Capture the cell that displays the provided text and extract its (X, Y) central coordinate. 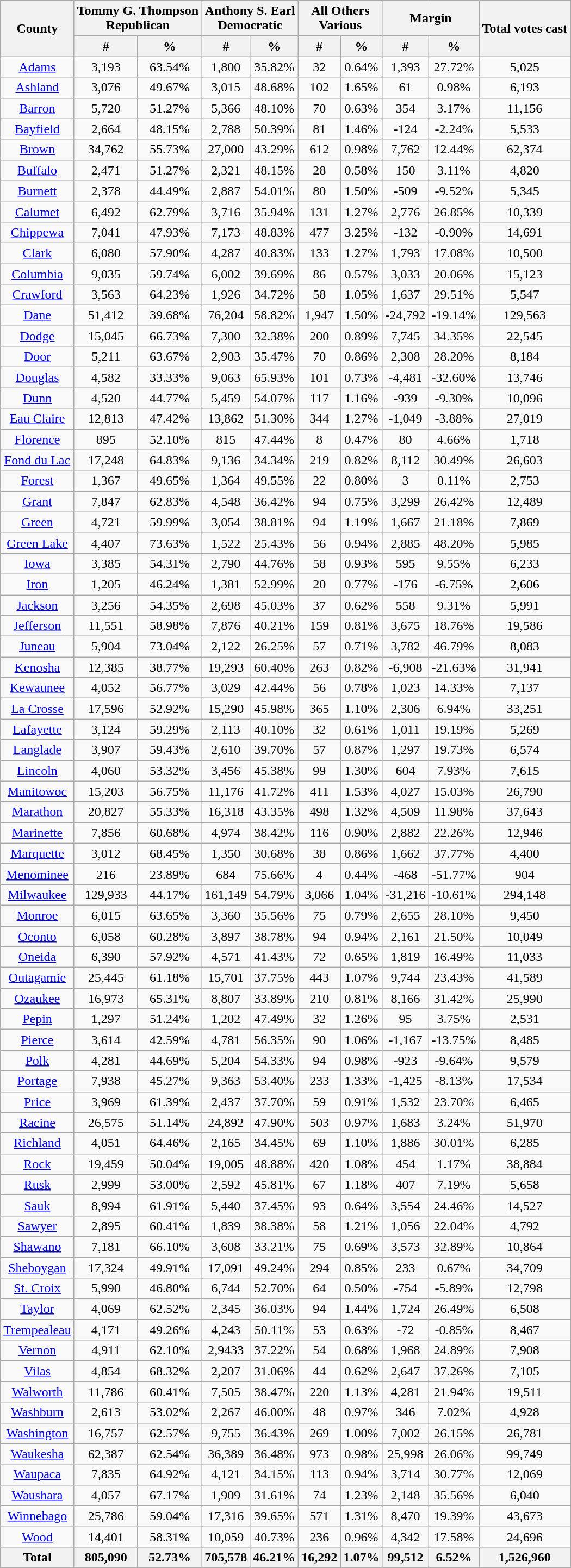
9,363 (226, 1081)
43.29% (274, 150)
Lincoln (37, 771)
3.75% (454, 1019)
40.10% (274, 729)
7,173 (226, 232)
3 (406, 481)
36.43% (274, 1433)
-9.30% (454, 398)
48.20% (454, 543)
-31,216 (406, 895)
-6.75% (454, 584)
62.83% (170, 501)
-509 (406, 191)
3,675 (406, 626)
59.99% (170, 522)
10,049 (525, 936)
1.30% (361, 771)
344 (320, 419)
53.00% (170, 1185)
9,063 (226, 377)
19,511 (525, 1392)
72 (320, 957)
11.98% (454, 812)
34.45% (274, 1143)
64.23% (170, 295)
11,176 (226, 791)
Door (37, 357)
66.10% (170, 1247)
294 (320, 1268)
Polk (37, 1061)
36.42% (274, 501)
Eau Claire (37, 419)
99 (320, 771)
16,318 (226, 812)
294,148 (525, 895)
10,096 (525, 398)
1,202 (226, 1019)
55.33% (170, 812)
3,066 (320, 895)
29.51% (454, 295)
454 (406, 1164)
3,782 (406, 647)
6,015 (105, 915)
3,385 (105, 563)
County (37, 28)
Waukesha (37, 1454)
11,156 (525, 108)
54.31% (170, 563)
3,029 (226, 688)
354 (406, 108)
2,113 (226, 729)
62.52% (170, 1309)
5,345 (525, 191)
0.71% (361, 647)
2,531 (525, 1019)
90 (320, 1040)
6,058 (105, 936)
Taylor (37, 1309)
Outagamie (37, 978)
53.40% (274, 1081)
50.04% (170, 1164)
269 (320, 1433)
3,907 (105, 750)
2,788 (226, 129)
-8.13% (454, 1081)
33,251 (525, 709)
5,211 (105, 357)
0.67% (454, 1268)
4,548 (226, 501)
1,205 (105, 584)
21.18% (454, 522)
1.18% (361, 1185)
5,720 (105, 108)
Vernon (37, 1350)
20.06% (454, 274)
0.44% (361, 874)
219 (320, 460)
55.73% (170, 150)
Margin (431, 18)
-0.90% (454, 232)
16.49% (454, 957)
8,166 (406, 999)
4,407 (105, 543)
Richland (37, 1143)
56.75% (170, 791)
Iron (37, 584)
5,533 (525, 129)
3,124 (105, 729)
62.54% (170, 1454)
2,664 (105, 129)
26,575 (105, 1123)
60.28% (170, 936)
27,019 (525, 419)
-124 (406, 129)
5,269 (525, 729)
Columbia (37, 274)
54.35% (170, 605)
1.06% (361, 1040)
49.26% (170, 1330)
14,527 (525, 1205)
34.72% (274, 295)
-10.61% (454, 895)
Grant (37, 501)
28.20% (454, 357)
61.91% (170, 1205)
161,149 (226, 895)
7,876 (226, 626)
2,308 (406, 357)
62,387 (105, 1454)
2,9433 (226, 1350)
0.90% (361, 833)
33.21% (274, 1247)
3,714 (406, 1474)
26.42% (454, 501)
19,586 (525, 626)
4,057 (105, 1495)
12.44% (454, 150)
Green Lake (37, 543)
1.19% (361, 522)
Marinette (37, 833)
6,285 (525, 1143)
50.39% (274, 129)
30.77% (454, 1474)
1,011 (406, 729)
Milwaukee (37, 895)
3,969 (105, 1102)
4,820 (525, 170)
Pepin (37, 1019)
15,045 (105, 336)
51.30% (274, 419)
7,938 (105, 1081)
52.70% (274, 1288)
-19.14% (454, 315)
15.03% (454, 791)
50.11% (274, 1330)
3.25% (361, 232)
43.35% (274, 812)
0.87% (361, 750)
1,662 (406, 853)
45.03% (274, 605)
39.69% (274, 274)
7,847 (105, 501)
7,856 (105, 833)
1,886 (406, 1143)
56.77% (170, 688)
2,613 (105, 1412)
113 (320, 1474)
-468 (406, 874)
2,606 (525, 584)
3,554 (406, 1205)
81 (320, 129)
4,974 (226, 833)
0.65% (361, 957)
1,381 (226, 584)
4,060 (105, 771)
6,465 (525, 1102)
Price (37, 1102)
12,489 (525, 501)
4,171 (105, 1330)
5,366 (226, 108)
Kenosha (37, 667)
34.34% (274, 460)
216 (105, 874)
36.03% (274, 1309)
4,792 (525, 1226)
2,647 (406, 1371)
Marquette (37, 853)
43,673 (525, 1516)
3,012 (105, 853)
16,757 (105, 1433)
-6,908 (406, 667)
6,508 (525, 1309)
6,492 (105, 212)
2,345 (226, 1309)
23.70% (454, 1102)
Rock (37, 1164)
Langlade (37, 750)
1.08% (361, 1164)
17,248 (105, 460)
99,749 (525, 1454)
1,667 (406, 522)
117 (320, 398)
95 (406, 1019)
15,203 (105, 791)
19.19% (454, 729)
7,745 (406, 336)
4,051 (105, 1143)
Jefferson (37, 626)
6,080 (105, 253)
Ozaukee (37, 999)
-176 (406, 584)
35.47% (274, 357)
2,999 (105, 1185)
44.76% (274, 563)
All OthersVarious (340, 18)
1.17% (454, 1164)
51,970 (525, 1123)
52.10% (170, 439)
8 (320, 439)
49.55% (274, 481)
8,083 (525, 647)
37.77% (454, 853)
1,819 (406, 957)
-939 (406, 398)
49.65% (170, 481)
1.23% (361, 1495)
22,545 (525, 336)
0.73% (361, 377)
2,903 (226, 357)
150 (406, 170)
24,892 (226, 1123)
21.94% (454, 1392)
2,321 (226, 170)
75.66% (274, 874)
16,973 (105, 999)
38.38% (274, 1226)
1.21% (361, 1226)
44.17% (170, 895)
0.50% (361, 1288)
58.98% (170, 626)
129,933 (105, 895)
32.89% (454, 1247)
10,500 (525, 253)
12,946 (525, 833)
68.45% (170, 853)
34.35% (454, 336)
25,445 (105, 978)
8,184 (525, 357)
52.92% (170, 709)
1,367 (105, 481)
11,551 (105, 626)
0.57% (361, 274)
31.42% (454, 999)
4,781 (226, 1040)
Oconto (37, 936)
-9.64% (454, 1061)
17,534 (525, 1081)
1,683 (406, 1123)
6,390 (105, 957)
0.79% (361, 915)
0.91% (361, 1102)
571 (320, 1516)
37 (320, 605)
420 (320, 1164)
2,753 (525, 481)
64.83% (170, 460)
1.44% (361, 1309)
46.80% (170, 1288)
14.33% (454, 688)
Washington (37, 1433)
1,023 (406, 688)
1,724 (406, 1309)
73.63% (170, 543)
61.39% (170, 1102)
7,002 (406, 1433)
Sheboygan (37, 1268)
22.26% (454, 833)
159 (320, 626)
1.32% (361, 812)
4,069 (105, 1309)
86 (320, 274)
17.58% (454, 1536)
9,450 (525, 915)
1,350 (226, 853)
0.78% (361, 688)
62.10% (170, 1350)
51,412 (105, 315)
4,571 (226, 957)
0.11% (454, 481)
1,926 (226, 295)
24.89% (454, 1350)
Chippewa (37, 232)
36.48% (274, 1454)
48 (320, 1412)
129,563 (525, 315)
45.38% (274, 771)
4,342 (406, 1536)
Ashland (37, 88)
1,968 (406, 1350)
8,112 (406, 460)
4,052 (105, 688)
76,204 (226, 315)
58.82% (274, 315)
Kewaunee (37, 688)
1.33% (361, 1081)
45.27% (170, 1081)
St. Croix (37, 1288)
1.65% (361, 88)
62,374 (525, 150)
131 (320, 212)
-754 (406, 1288)
11,033 (525, 957)
1.26% (361, 1019)
4,509 (406, 812)
64.92% (170, 1474)
4,928 (525, 1412)
17.08% (454, 253)
La Crosse (37, 709)
2,207 (226, 1371)
49.67% (170, 88)
-1,049 (406, 419)
1,718 (525, 439)
Total votes cast (525, 28)
93 (320, 1205)
23.43% (454, 978)
12,813 (105, 419)
38.42% (274, 833)
48.88% (274, 1164)
17,091 (226, 1268)
2,306 (406, 709)
Juneau (37, 647)
411 (320, 791)
7,137 (525, 688)
54.01% (274, 191)
66.73% (170, 336)
595 (406, 563)
3,360 (226, 915)
12,069 (525, 1474)
Total (37, 1557)
41,589 (525, 978)
4,027 (406, 791)
6,040 (525, 1495)
34.15% (274, 1474)
Racine (37, 1123)
47.90% (274, 1123)
4,121 (226, 1474)
477 (320, 232)
26.25% (274, 647)
1,522 (226, 543)
101 (320, 377)
21.50% (454, 936)
40.21% (274, 626)
Anthony S. EarlDemocratic (250, 18)
3,456 (226, 771)
24.46% (454, 1205)
1.13% (361, 1392)
815 (226, 439)
28 (320, 170)
Winnebago (37, 1516)
69 (320, 1143)
Pierce (37, 1040)
612 (320, 150)
15,123 (525, 274)
56.35% (274, 1040)
4,400 (525, 853)
1.16% (361, 398)
Calumet (37, 212)
443 (320, 978)
10,059 (226, 1536)
705,578 (226, 1557)
9.31% (454, 605)
15,290 (226, 709)
7.02% (454, 1412)
13,862 (226, 419)
54.07% (274, 398)
67.17% (170, 1495)
44.77% (170, 398)
51.24% (170, 1019)
7,615 (525, 771)
42.44% (274, 688)
Crawford (37, 295)
3,299 (406, 501)
8,994 (105, 1205)
3,256 (105, 605)
6,002 (226, 274)
0.77% (361, 584)
49.91% (170, 1268)
48.83% (274, 232)
14,401 (105, 1536)
Sauk (37, 1205)
Wood (37, 1536)
27,000 (226, 150)
Dodge (37, 336)
-4,481 (406, 377)
44.69% (170, 1061)
37.26% (454, 1371)
Green (37, 522)
19.73% (454, 750)
8,467 (525, 1330)
54 (320, 1350)
Shawano (37, 1247)
Douglas (37, 377)
365 (320, 709)
0.89% (361, 336)
3,716 (226, 212)
44 (320, 1371)
64 (320, 1288)
46.00% (274, 1412)
57.90% (170, 253)
53.32% (170, 771)
805,090 (105, 1557)
2,471 (105, 170)
2,887 (226, 191)
3,054 (226, 522)
30.01% (454, 1143)
Dunn (37, 398)
46.79% (454, 647)
5,204 (226, 1061)
7,908 (525, 1350)
26.85% (454, 212)
32.38% (274, 336)
1,793 (406, 253)
Adams (37, 67)
-1,167 (406, 1040)
40.73% (274, 1536)
-1,425 (406, 1081)
0.58% (361, 170)
58.31% (170, 1536)
604 (406, 771)
973 (320, 1454)
63.67% (170, 357)
Trempealeau (37, 1330)
-32.60% (454, 377)
44.49% (170, 191)
498 (320, 812)
Vilas (37, 1371)
1.04% (361, 895)
17,316 (226, 1516)
27.72% (454, 67)
47.44% (274, 439)
6,574 (525, 750)
12,385 (105, 667)
1,393 (406, 67)
31.06% (274, 1371)
Waupaca (37, 1474)
5,985 (525, 543)
3.11% (454, 170)
30.49% (454, 460)
17,324 (105, 1268)
16,292 (320, 1557)
3.17% (454, 108)
3,573 (406, 1247)
Florence (37, 439)
12,798 (525, 1288)
61 (406, 88)
1,947 (320, 315)
8,485 (525, 1040)
20 (320, 584)
10,864 (525, 1247)
59.04% (170, 1516)
7,505 (226, 1392)
4,520 (105, 398)
2,895 (105, 1226)
133 (320, 253)
Fond du Lac (37, 460)
236 (320, 1536)
3,897 (226, 936)
7,869 (525, 522)
0.68% (361, 1350)
7,835 (105, 1474)
53.02% (170, 1412)
38.78% (274, 936)
9,744 (406, 978)
-3.88% (454, 419)
4,243 (226, 1330)
4,721 (105, 522)
8,807 (226, 999)
9,755 (226, 1433)
1.31% (361, 1516)
Lafayette (37, 729)
48.68% (274, 88)
Portage (37, 1081)
Burnett (37, 191)
1,526,960 (525, 1557)
34,762 (105, 150)
Rusk (37, 1185)
46.24% (170, 584)
1.46% (361, 129)
47.42% (170, 419)
62.79% (170, 212)
1.05% (361, 295)
5,459 (226, 398)
20,827 (105, 812)
-21.63% (454, 667)
6,233 (525, 563)
Marathon (37, 812)
Forest (37, 481)
19,293 (226, 667)
0.93% (361, 563)
60.68% (170, 833)
Oneida (37, 957)
2,437 (226, 1102)
19.39% (454, 1516)
24,696 (525, 1536)
48.10% (274, 108)
4,854 (105, 1371)
18.76% (454, 626)
6.94% (454, 709)
Iowa (37, 563)
2,592 (226, 1185)
38.81% (274, 522)
3,563 (105, 295)
1.53% (361, 791)
2,610 (226, 750)
39.68% (170, 315)
4,287 (226, 253)
38,884 (525, 1164)
36,389 (226, 1454)
-72 (406, 1330)
59.43% (170, 750)
63.65% (170, 915)
35.82% (274, 67)
407 (406, 1185)
10,339 (525, 212)
59.29% (170, 729)
Walworth (37, 1392)
220 (320, 1392)
904 (525, 874)
59.74% (170, 274)
54.79% (274, 895)
67 (320, 1185)
34,709 (525, 1268)
68.32% (170, 1371)
102 (320, 88)
263 (320, 667)
31,941 (525, 667)
2,122 (226, 647)
38.77% (170, 667)
63.54% (170, 67)
Jackson (37, 605)
-13.75% (454, 1040)
42.59% (170, 1040)
2,267 (226, 1412)
4.66% (454, 439)
Dane (37, 315)
39.65% (274, 1516)
37.45% (274, 1205)
37.22% (274, 1350)
28.10% (454, 915)
3,076 (105, 88)
49.24% (274, 1268)
5,440 (226, 1205)
2,885 (406, 543)
3,614 (105, 1040)
5,658 (525, 1185)
9,136 (226, 460)
37,643 (525, 812)
1,909 (226, 1495)
61.18% (170, 978)
4 (320, 874)
2,790 (226, 563)
6,744 (226, 1288)
25,786 (105, 1516)
2,776 (406, 212)
1,839 (226, 1226)
59 (320, 1102)
1,532 (406, 1102)
23.89% (170, 874)
41.43% (274, 957)
73.04% (170, 647)
5,547 (525, 295)
14,691 (525, 232)
26.49% (454, 1309)
7,762 (406, 150)
25,990 (525, 999)
7,105 (525, 1371)
Menominee (37, 874)
47.49% (274, 1019)
26,790 (525, 791)
37.70% (274, 1102)
46.21% (274, 1557)
9,579 (525, 1061)
2,165 (226, 1143)
684 (226, 874)
3,193 (105, 67)
26.06% (454, 1454)
40.83% (274, 253)
-132 (406, 232)
33.33% (170, 377)
-0.85% (454, 1330)
47.93% (170, 232)
3.24% (454, 1123)
-2.24% (454, 129)
0.61% (361, 729)
45.98% (274, 709)
5,025 (525, 67)
65.31% (170, 999)
38.47% (274, 1392)
Clark (37, 253)
0.69% (361, 1247)
1,056 (406, 1226)
Waushara (37, 1495)
7.19% (454, 1185)
Brown (37, 150)
35.94% (274, 212)
1,800 (226, 67)
38 (320, 853)
2,148 (406, 1495)
41.72% (274, 791)
25.43% (274, 543)
52.99% (274, 584)
26.15% (454, 1433)
3,033 (406, 274)
51.14% (170, 1123)
22 (320, 481)
-5.89% (454, 1288)
37.75% (274, 978)
5,990 (105, 1288)
64.46% (170, 1143)
22.04% (454, 1226)
116 (320, 833)
19,005 (226, 1164)
0.75% (361, 501)
65.93% (274, 377)
31.61% (274, 1495)
30.68% (274, 853)
54.33% (274, 1061)
6.52% (454, 1557)
Washburn (37, 1412)
-51.77% (454, 874)
3,608 (226, 1247)
200 (320, 336)
7,181 (105, 1247)
33.89% (274, 999)
11,786 (105, 1392)
4,582 (105, 377)
Sawyer (37, 1226)
2,378 (105, 191)
2,882 (406, 833)
346 (406, 1412)
Barron (37, 108)
Manitowoc (37, 791)
13,746 (525, 377)
2,655 (406, 915)
0.47% (361, 439)
5,991 (525, 605)
9.55% (454, 563)
53 (320, 1330)
7,041 (105, 232)
-923 (406, 1061)
Monroe (37, 915)
7.93% (454, 771)
3,015 (226, 88)
5,904 (105, 647)
7,300 (226, 336)
52.73% (170, 1557)
558 (406, 605)
Bayfield (37, 129)
2,161 (406, 936)
0.96% (361, 1536)
26,603 (525, 460)
4,911 (105, 1350)
74 (320, 1495)
2,698 (226, 605)
1,637 (406, 295)
-9.52% (454, 191)
6,193 (525, 88)
Buffalo (37, 170)
45.81% (274, 1185)
1,364 (226, 481)
Tommy G. ThompsonRepublican (138, 18)
39.70% (274, 750)
8,470 (406, 1516)
99,512 (406, 1557)
503 (320, 1123)
57.92% (170, 957)
15,701 (226, 978)
210 (320, 999)
1.00% (361, 1433)
0.80% (361, 481)
62.57% (170, 1433)
17,596 (105, 709)
-24,792 (406, 315)
9,035 (105, 274)
26,781 (525, 1433)
19,459 (105, 1164)
0.85% (361, 1268)
25,998 (406, 1454)
895 (105, 439)
60.40% (274, 667)
